Provide the [x, y] coordinate of the cell's center where the given text is located.  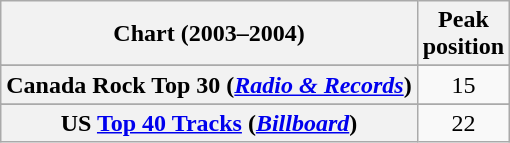
Chart (2003–2004) [209, 34]
Canada Rock Top 30 (Radio & Records) [209, 85]
15 [463, 85]
US Top 40 Tracks (Billboard) [209, 123]
22 [463, 123]
Peakposition [463, 34]
